From the cell containing the given text, extract its center point as (x, y) coordinate. 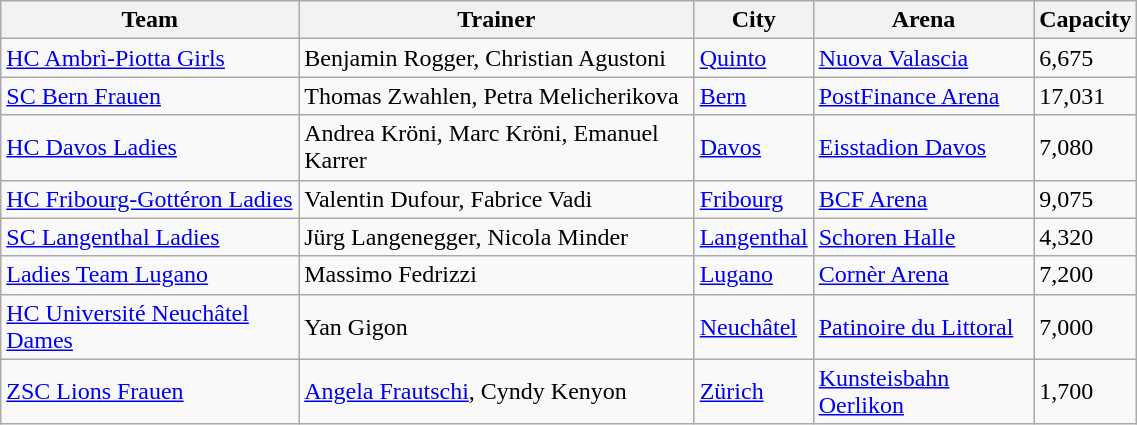
Patinoire du Littoral (924, 326)
ZSC Lions Frauen (150, 392)
Cornèr Arena (924, 275)
Davos (754, 148)
Thomas Zwahlen, Petra Melicherikova (496, 96)
Jürg Langenegger, Nicola Minder (496, 237)
Eisstadion Davos (924, 148)
Team (150, 20)
Massimo Fedrizzi (496, 275)
Fribourg (754, 199)
HC Ambrì-Piotta Girls (150, 58)
7,080 (1086, 148)
Nuova Valascia (924, 58)
4,320 (1086, 237)
Zürich (754, 392)
Schoren Halle (924, 237)
Benjamin Rogger, Christian Agustoni (496, 58)
Arena (924, 20)
1,700 (1086, 392)
Angela Frautschi, Cyndy Kenyon (496, 392)
Ladies Team Lugano (150, 275)
BCF Arena (924, 199)
Kunsteisbahn Oerlikon (924, 392)
PostFinance Arena (924, 96)
7,000 (1086, 326)
City (754, 20)
Neuchâtel (754, 326)
HC Université Neuchâtel Dames (150, 326)
Valentin Dufour, Fabrice Vadi (496, 199)
Andrea Kröni, Marc Kröni, Emanuel Karrer (496, 148)
HC Davos Ladies (150, 148)
17,031 (1086, 96)
HC Fribourg-Gottéron Ladies (150, 199)
SC Langenthal Ladies (150, 237)
Capacity (1086, 20)
Lugano (754, 275)
Yan Gigon (496, 326)
9,075 (1086, 199)
6,675 (1086, 58)
Trainer (496, 20)
7,200 (1086, 275)
Bern (754, 96)
SC Bern Frauen (150, 96)
Langenthal (754, 237)
Quinto (754, 58)
